Detect which cell encompasses the target text, then output its (X, Y) center coordinate. 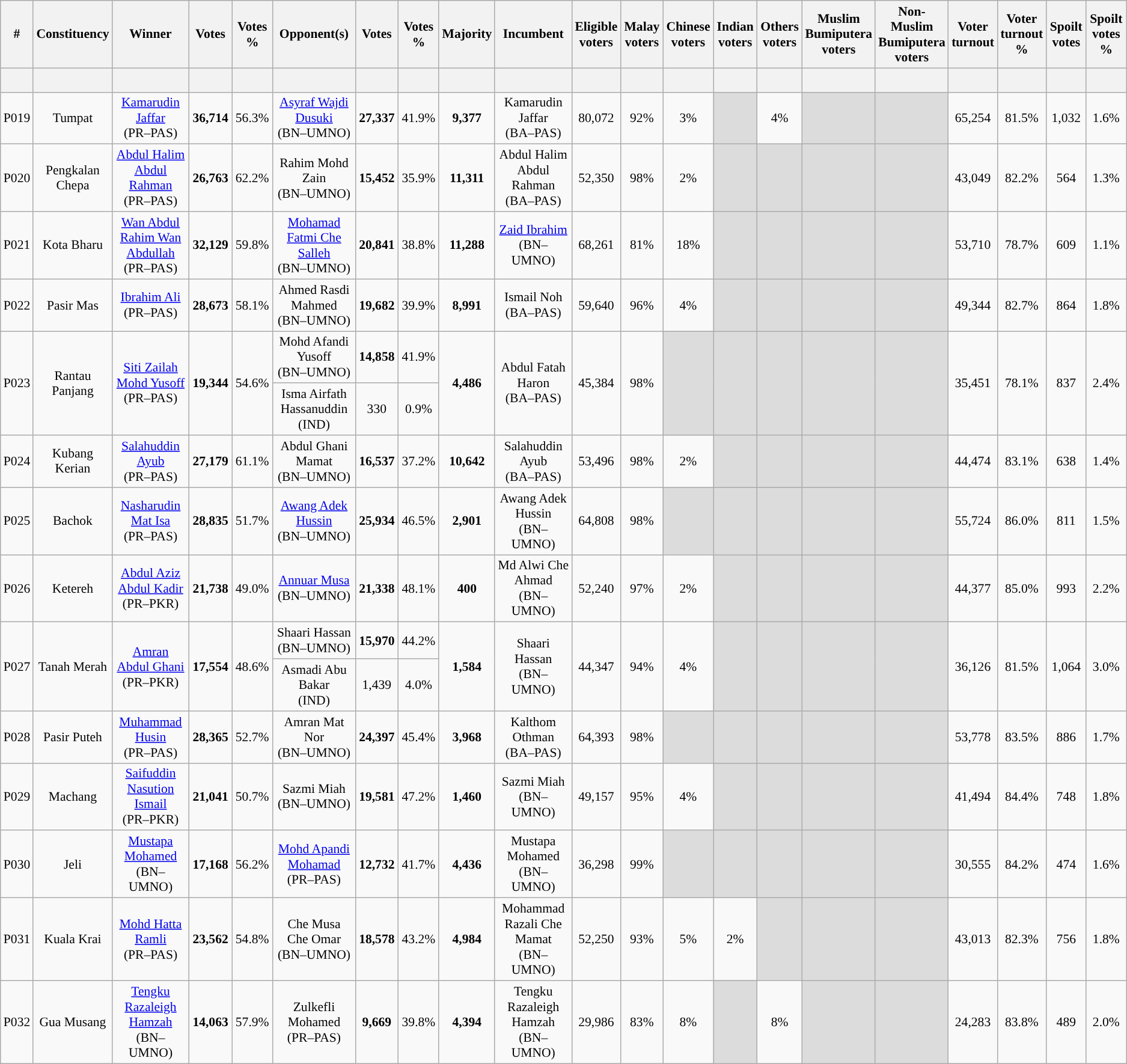
P024 (17, 462)
44.2% (418, 641)
Opponent(s) (314, 34)
80,072 (596, 118)
39.8% (418, 1022)
Indian voters (736, 34)
Mohd Apandi Mohamad(PR–PAS) (314, 864)
65,254 (973, 118)
Ismail Noh(BA–PAS) (533, 305)
57.9% (252, 1022)
4,486 (466, 384)
28,365 (210, 737)
P030 (17, 864)
52,250 (596, 940)
2.2% (1106, 589)
54.8% (252, 940)
Annuar Musa(BN–UMNO) (314, 589)
49.0% (252, 589)
Winner (151, 34)
82.7% (1022, 305)
46.5% (418, 521)
864 (1066, 305)
Abdul Fatah Haron(BA–PAS) (533, 384)
756 (1066, 940)
8,991 (466, 305)
27,337 (376, 118)
45,384 (596, 384)
61.1% (252, 462)
811 (1066, 521)
16,537 (376, 462)
Mohd Hatta Ramli(PR–PAS) (151, 940)
59.8% (252, 245)
Rantau Panjang (72, 384)
45.4% (418, 737)
38.8% (418, 245)
1,439 (376, 685)
15,452 (376, 178)
83.5% (1022, 737)
P023 (17, 384)
19,581 (376, 796)
P025 (17, 521)
P031 (17, 940)
Pengkalan Chepa (72, 178)
84.4% (1022, 796)
99% (642, 864)
Abdul Halim Abdul Rahman(BA–PAS) (533, 178)
1.5% (1106, 521)
51.7% (252, 521)
81% (642, 245)
Abdul Halim Abdul Rahman(PR–PAS) (151, 178)
21,338 (376, 589)
1.4% (1106, 462)
53,778 (973, 737)
43,049 (973, 178)
Gua Musang (72, 1022)
93% (642, 940)
P022 (17, 305)
1.1% (1106, 245)
96% (642, 305)
3.0% (1106, 667)
64,808 (596, 521)
Siti Zailah Mohd Yusoff(PR–PAS) (151, 384)
59,640 (596, 305)
54.6% (252, 384)
85.0% (1022, 589)
564 (1066, 178)
Saifuddin Nasution Ismail(PR–PKR) (151, 796)
Amran Abdul Ghani(PR–PKR) (151, 667)
P021 (17, 245)
48.6% (252, 667)
748 (1066, 796)
Jeli (72, 864)
82.3% (1022, 940)
Kubang Kerian (72, 462)
14,063 (210, 1022)
Machang (72, 796)
23,562 (210, 940)
Others voters (780, 34)
18% (688, 245)
Salahuddin Ayub(BA–PAS) (533, 462)
92% (642, 118)
37.2% (418, 462)
56.2% (252, 864)
29,986 (596, 1022)
638 (1066, 462)
Voter turnout (973, 34)
Tumpat (72, 118)
Ahmed Rasdi Mahmed(BN–UMNO) (314, 305)
886 (1066, 737)
1,032 (1066, 118)
30,555 (973, 864)
83.1% (1022, 462)
1.3% (1106, 178)
Voter turnout % (1022, 34)
49,344 (973, 305)
48.1% (418, 589)
Amran Mat Nor(BN–UMNO) (314, 737)
Zulkefli Mohamed(PR–PAS) (314, 1022)
1,584 (466, 667)
Kuala Krai (72, 940)
44,474 (973, 462)
50.7% (252, 796)
43,013 (973, 940)
Mohd Afandi Yusoff(BN–UMNO) (314, 357)
1,064 (1066, 667)
44,347 (596, 667)
474 (1066, 864)
43.2% (418, 940)
P020 (17, 178)
Kamarudin Jaffar(PR–PAS) (151, 118)
Kamarudin Jaffar(BA–PAS) (533, 118)
56.3% (252, 118)
0.9% (418, 410)
Isma Airfath Hassanuddin(IND) (314, 410)
28,835 (210, 521)
35,451 (973, 384)
97% (642, 589)
609 (1066, 245)
P026 (17, 589)
39.9% (418, 305)
55,724 (973, 521)
41,494 (973, 796)
3% (688, 118)
3,968 (466, 737)
Rahim Mohd Zain(BN–UMNO) (314, 178)
36,298 (596, 864)
64,393 (596, 737)
P019 (17, 118)
Kota Bharu (72, 245)
83% (642, 1022)
4,984 (466, 940)
10,642 (466, 462)
21,738 (210, 589)
82.2% (1022, 178)
Muslim Bumiputera voters (839, 34)
11,311 (466, 178)
Kalthom Othman(BA–PAS) (533, 737)
84.2% (1022, 864)
Abdul Ghani Mamat(BN–UMNO) (314, 462)
Chinese voters (688, 34)
4,394 (466, 1022)
5% (688, 940)
47.2% (418, 796)
95% (642, 796)
Asyraf Wajdi Dusuki(BN–UMNO) (314, 118)
2.4% (1106, 384)
12,732 (376, 864)
25,934 (376, 521)
Majority (466, 34)
24,283 (973, 1022)
Abdul Aziz Abdul Kadir(PR–PKR) (151, 589)
32,129 (210, 245)
Salahuddin Ayub(PR–PAS) (151, 462)
19,344 (210, 384)
15,970 (376, 641)
Non-Muslim Bumiputera voters (912, 34)
9,669 (376, 1022)
18,578 (376, 940)
36,126 (973, 667)
2.0% (1106, 1022)
14,858 (376, 357)
Bachok (72, 521)
2,901 (466, 521)
Eligible voters (596, 34)
86.0% (1022, 521)
4.0% (418, 685)
330 (376, 410)
83.8% (1022, 1022)
53,496 (596, 462)
Zaid Ibrahim(BN–UMNO) (533, 245)
Nasharudin Mat Isa(PR–PAS) (151, 521)
P032 (17, 1022)
17,168 (210, 864)
27,179 (210, 462)
1.7% (1106, 737)
52,350 (596, 178)
1,460 (466, 796)
837 (1066, 384)
Malay voters (642, 34)
20,841 (376, 245)
Tanah Merah (72, 667)
4,436 (466, 864)
78.1% (1022, 384)
Wan Abdul Rahim Wan Abdullah(PR–PAS) (151, 245)
# (17, 34)
Mohammad Razali Che Mamat(BN–UMNO) (533, 940)
26,763 (210, 178)
Asmadi Abu Bakar(IND) (314, 685)
78.7% (1022, 245)
Md Alwi Che Ahmad(BN–UMNO) (533, 589)
Muhammad Husin(PR–PAS) (151, 737)
41.7% (418, 864)
35.9% (418, 178)
62.2% (252, 178)
58.1% (252, 305)
P027 (17, 667)
36,714 (210, 118)
400 (466, 589)
Pasir Mas (72, 305)
17,554 (210, 667)
Mohamad Fatmi Che Salleh(BN–UMNO) (314, 245)
Spoilt votes (1066, 34)
Pasir Puteh (72, 737)
52,240 (596, 589)
P029 (17, 796)
Ibrahim Ali(PR–PAS) (151, 305)
28,673 (210, 305)
68,261 (596, 245)
44,377 (973, 589)
11,288 (466, 245)
Che Musa Che Omar(BN–UMNO) (314, 940)
19,682 (376, 305)
21,041 (210, 796)
Incumbent (533, 34)
94% (642, 667)
Ketereh (72, 589)
9,377 (466, 118)
52.7% (252, 737)
489 (1066, 1022)
53,710 (973, 245)
P028 (17, 737)
49,157 (596, 796)
Constituency (72, 34)
993 (1066, 589)
Spoilt votes % (1106, 34)
24,397 (376, 737)
